Return the [x, y] coordinate for the center point of the cell that contains the specified text.  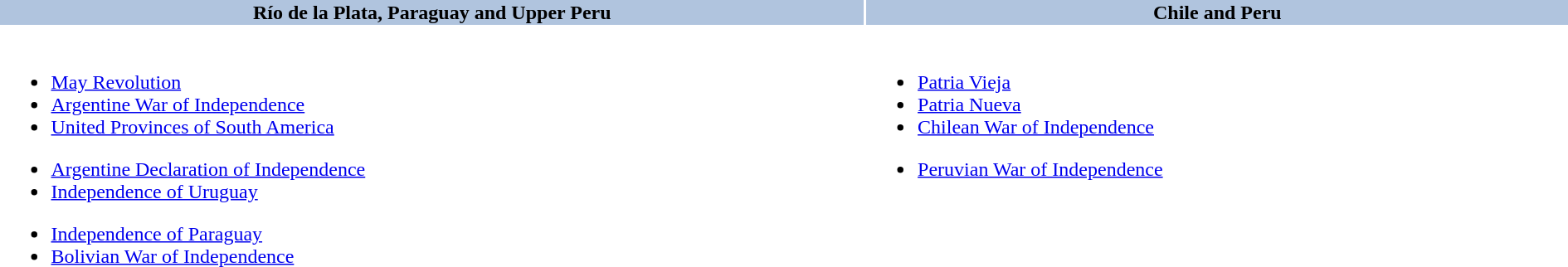
Chile and Peru [1218, 12]
Río de la Plata, Paraguay and Upper Peru [432, 12]
